Pinpoint the cell where the given text exists, returning its (X, Y) midpoint coordinate. 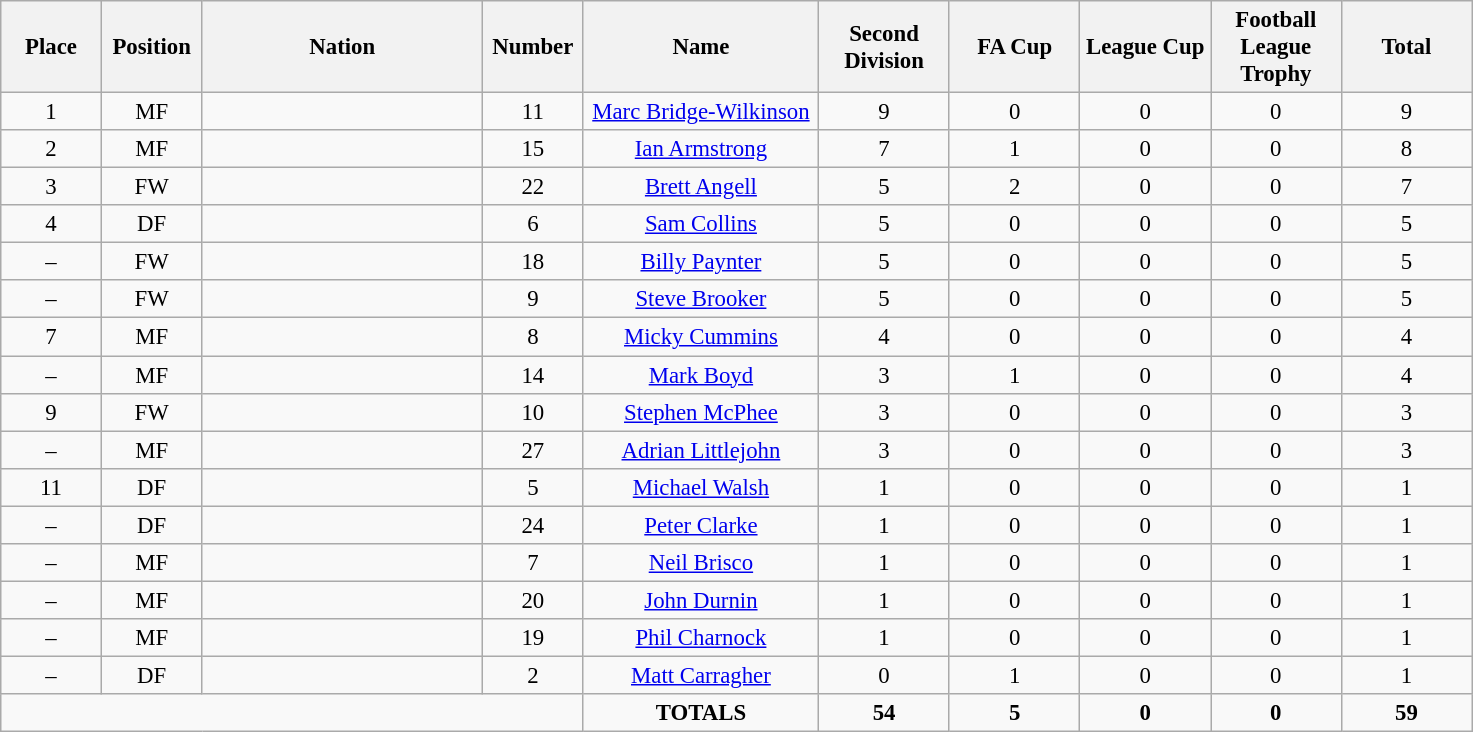
Name (701, 47)
Phil Charnock (701, 638)
John Durnin (701, 600)
27 (534, 450)
TOTALS (701, 713)
Neil Brisco (701, 563)
Nation (342, 47)
Micky Cummins (701, 337)
Ian Armstrong (701, 149)
Place (52, 47)
22 (534, 187)
59 (1406, 713)
14 (534, 375)
Position (152, 47)
League Cup (1146, 47)
10 (534, 412)
Michael Walsh (701, 487)
Total (1406, 47)
Adrian Littlejohn (701, 450)
Marc Bridge-Wilkinson (701, 112)
Matt Carragher (701, 675)
24 (534, 525)
18 (534, 262)
19 (534, 638)
Brett Angell (701, 187)
Second Division (884, 47)
Sam Collins (701, 224)
20 (534, 600)
Billy Paynter (701, 262)
Steve Brooker (701, 299)
54 (884, 713)
Number (534, 47)
FA Cup (1014, 47)
Mark Boyd (701, 375)
Peter Clarke (701, 525)
6 (534, 224)
Football League Trophy (1276, 47)
Stephen McPhee (701, 412)
15 (534, 149)
